Extract the (x, y) coordinate from the center of the cell holding the provided text.  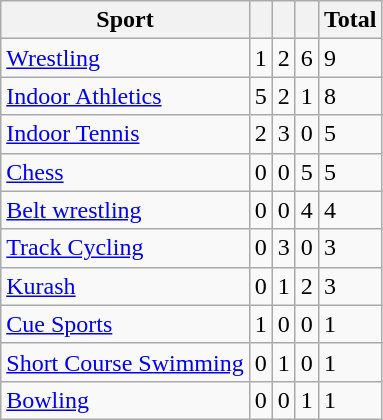
Total (350, 20)
Belt wrestling (125, 210)
Bowling (125, 400)
Sport (125, 20)
Indoor Tennis (125, 134)
Short Course Swimming (125, 362)
8 (350, 96)
Chess (125, 172)
Cue Sports (125, 324)
Track Cycling (125, 248)
Indoor Athletics (125, 96)
Kurash (125, 286)
9 (350, 58)
Wrestling (125, 58)
6 (306, 58)
